Search for the cell housing the specified text and yield its [x, y] center coordinate. 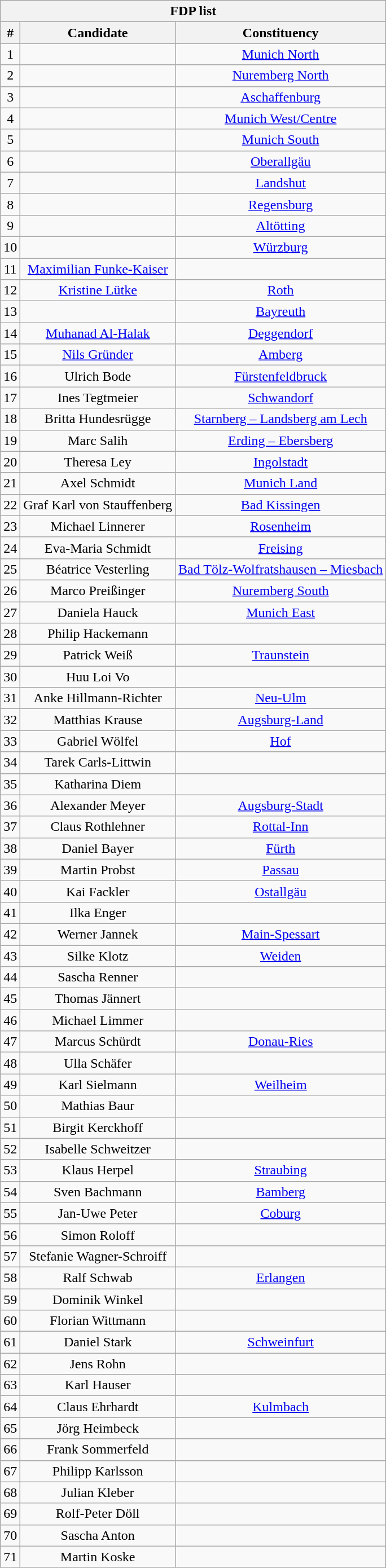
43 [10, 956]
Munich West/Centre [281, 118]
Coburg [281, 1213]
8 [10, 204]
52 [10, 1149]
Matthias Krause [98, 720]
Jan-Uwe Peter [98, 1213]
Ilka Enger [98, 913]
Michael Limmer [98, 1020]
48 [10, 1063]
13 [10, 312]
68 [10, 1492]
Florian Wittmann [98, 1321]
Julian Kleber [98, 1492]
Graf Karl von Stauffenberg [98, 505]
Claus Ehrhardt [98, 1407]
Kulmbach [281, 1407]
47 [10, 1042]
39 [10, 870]
46 [10, 1020]
58 [10, 1278]
42 [10, 934]
Schweinfurt [281, 1342]
62 [10, 1364]
Rottal-Inn [281, 827]
28 [10, 634]
Donau-Ries [281, 1042]
20 [10, 462]
4 [10, 118]
Main-Spessart [281, 934]
Ulrich Bode [98, 376]
Mathias Baur [98, 1106]
Muhanad Al-Halak [98, 333]
Ulla Schäfer [98, 1063]
Constituency [281, 33]
33 [10, 741]
Katharina Diem [98, 784]
45 [10, 999]
Theresa Ley [98, 462]
14 [10, 333]
40 [10, 891]
69 [10, 1514]
Nuremberg North [281, 76]
7 [10, 183]
Britta Hundesrügge [98, 419]
Simon Roloff [98, 1235]
57 [10, 1256]
63 [10, 1385]
53 [10, 1170]
71 [10, 1557]
Oberallgäu [281, 161]
19 [10, 441]
Freising [281, 548]
51 [10, 1127]
50 [10, 1106]
Patrick Weiß [98, 655]
Maximilian Funke-Kaiser [98, 269]
Martin Koske [98, 1557]
Claus Rothlehner [98, 827]
Philipp Karlsson [98, 1471]
Altötting [281, 226]
26 [10, 591]
Regensburg [281, 204]
Karl Sielmann [98, 1085]
6 [10, 161]
Kristine Lütke [98, 290]
59 [10, 1299]
Munich North [281, 54]
24 [10, 548]
65 [10, 1428]
Jens Rohn [98, 1364]
Dominik Winkel [98, 1299]
12 [10, 290]
Klaus Herpel [98, 1170]
Anke Hillmann-Richter [98, 698]
Thomas Jännert [98, 999]
56 [10, 1235]
Rolf-Peter Döll [98, 1514]
Daniela Hauck [98, 612]
Rosenheim [281, 526]
Karl Hauser [98, 1385]
Daniel Bayer [98, 848]
Neu-Ulm [281, 698]
Gabriel Wölfel [98, 741]
Fürth [281, 848]
17 [10, 398]
Philip Hackemann [98, 634]
38 [10, 848]
22 [10, 505]
Stefanie Wagner-Schroiff [98, 1256]
Sascha Renner [98, 977]
Traunstein [281, 655]
Kai Fackler [98, 891]
Schwandorf [281, 398]
21 [10, 483]
Frank Sommerfeld [98, 1450]
66 [10, 1450]
Tarek Carls-Littwin [98, 763]
Augsburg-Land [281, 720]
32 [10, 720]
Martin Probst [98, 870]
60 [10, 1321]
70 [10, 1535]
61 [10, 1342]
Würzburg [281, 247]
Bad Kissingen [281, 505]
Amberg [281, 355]
Marco Preißinger [98, 591]
10 [10, 247]
34 [10, 763]
Munich Land [281, 483]
Bamberg [281, 1192]
Werner Jannek [98, 934]
Augsburg-Stadt [281, 805]
27 [10, 612]
Hof [281, 741]
Ostallgäu [281, 891]
Isabelle Schweitzer [98, 1149]
3 [10, 97]
Ingolstadt [281, 462]
5 [10, 140]
30 [10, 677]
Bayreuth [281, 312]
41 [10, 913]
64 [10, 1407]
Sascha Anton [98, 1535]
1 [10, 54]
Erlangen [281, 1278]
Starnberg – Landsberg am Lech [281, 419]
Marcus Schürdt [98, 1042]
Alexander Meyer [98, 805]
15 [10, 355]
Michael Linnerer [98, 526]
Béatrice Vesterling [98, 569]
Straubing [281, 1170]
Nils Gründer [98, 355]
35 [10, 784]
Axel Schmidt [98, 483]
55 [10, 1213]
23 [10, 526]
Aschaffenburg [281, 97]
Jörg Heimbeck [98, 1428]
Nuremberg South [281, 591]
Munich East [281, 612]
Daniel Stark [98, 1342]
Sven Bachmann [98, 1192]
44 [10, 977]
FDP list [193, 11]
Eva-Maria Schmidt [98, 548]
16 [10, 376]
29 [10, 655]
18 [10, 419]
31 [10, 698]
Roth [281, 290]
# [10, 33]
36 [10, 805]
67 [10, 1471]
Silke Klotz [98, 956]
Erding – Ebersberg [281, 441]
Deggendorf [281, 333]
11 [10, 269]
Fürstenfeldbruck [281, 376]
25 [10, 569]
Munich South [281, 140]
Landshut [281, 183]
Birgit Kerckhoff [98, 1127]
Bad Tölz-Wolfratshausen – Miesbach [281, 569]
Candidate [98, 33]
Ines Tegtmeier [98, 398]
Passau [281, 870]
Ralf Schwab [98, 1278]
54 [10, 1192]
Weilheim [281, 1085]
Marc Salih [98, 441]
Huu Loi Vo [98, 677]
9 [10, 226]
2 [10, 76]
49 [10, 1085]
Weiden [281, 956]
37 [10, 827]
